Scan for the cell matching the given text and deliver its (x, y) coordinate at center. 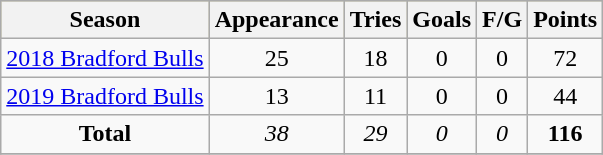
Points (566, 20)
Tries (376, 20)
116 (566, 134)
44 (566, 96)
Appearance (276, 20)
F/G (502, 20)
29 (376, 134)
72 (566, 58)
38 (276, 134)
Season (105, 20)
2019 Bradford Bulls (105, 96)
13 (276, 96)
25 (276, 58)
18 (376, 58)
Total (105, 134)
11 (376, 96)
Goals (442, 20)
2018 Bradford Bulls (105, 58)
